Search for the cell housing the specified text and yield its (X, Y) center coordinate. 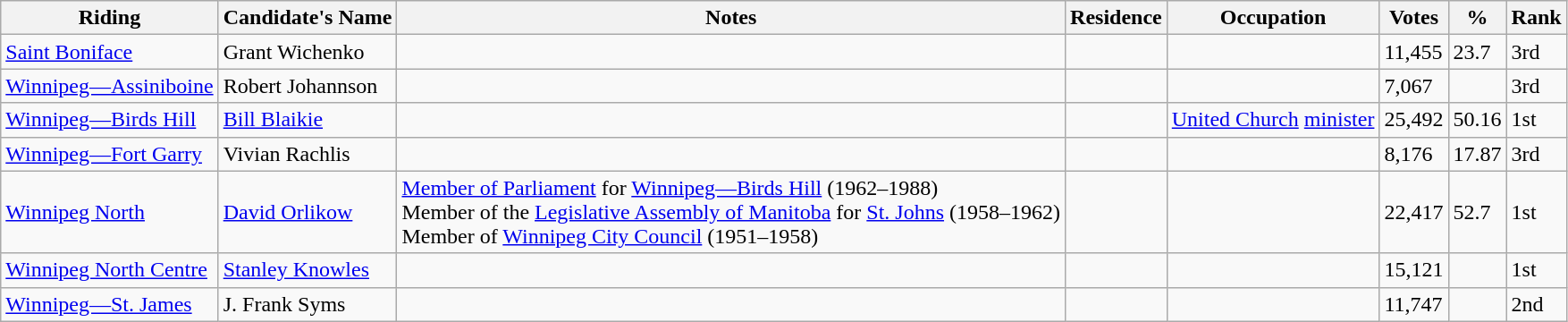
23.7 (1477, 52)
Winnipeg—St. James (109, 304)
Robert Johannson (308, 86)
Occupation (1273, 18)
22,417 (1414, 212)
Winnipeg—Birds Hill (109, 120)
17.87 (1477, 154)
8,176 (1414, 154)
Votes (1414, 18)
Notes (731, 18)
Winnipeg North (109, 212)
11,455 (1414, 52)
Vivian Rachlis (308, 154)
Rank (1536, 18)
United Church minister (1273, 120)
Candidate's Name (308, 18)
7,067 (1414, 86)
52.7 (1477, 212)
% (1477, 18)
Winnipeg—Assiniboine (109, 86)
David Orlikow (308, 212)
Stanley Knowles (308, 270)
Winnipeg—Fort Garry (109, 154)
Riding (109, 18)
2nd (1536, 304)
J. Frank Syms (308, 304)
Bill Blaikie (308, 120)
11,747 (1414, 304)
Saint Boniface (109, 52)
Winnipeg North Centre (109, 270)
15,121 (1414, 270)
Grant Wichenko (308, 52)
50.16 (1477, 120)
Residence (1117, 18)
25,492 (1414, 120)
